Return (X, Y) of the center of cell containing provided text 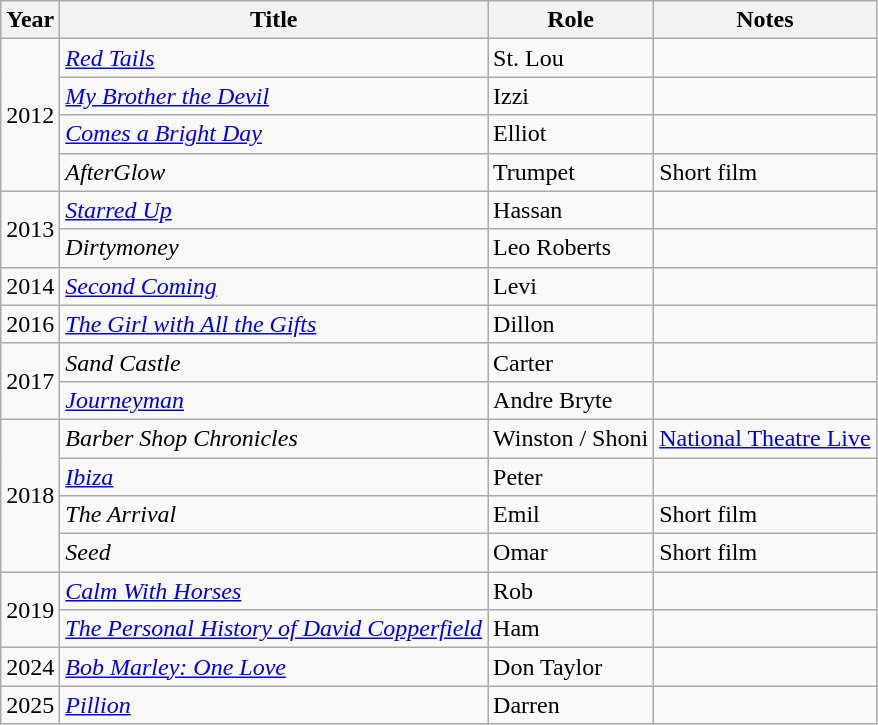
Ham (571, 629)
2024 (30, 667)
Starred Up (274, 210)
Calm With Horses (274, 591)
Leo Roberts (571, 248)
Role (571, 20)
Comes a Bright Day (274, 134)
The Personal History of David Copperfield (274, 629)
AfterGlow (274, 172)
Don Taylor (571, 667)
2016 (30, 324)
Levi (571, 286)
2012 (30, 115)
Darren (571, 705)
Barber Shop Chronicles (274, 438)
Year (30, 20)
Omar (571, 553)
The Girl with All the Gifts (274, 324)
Andre Bryte (571, 400)
2018 (30, 495)
Ibiza (274, 477)
Izzi (571, 96)
2025 (30, 705)
The Arrival (274, 515)
Journeyman (274, 400)
St. Lou (571, 58)
Winston / Shoni (571, 438)
Peter (571, 477)
Bob Marley: One Love (274, 667)
Second Coming (274, 286)
Red Tails (274, 58)
Title (274, 20)
Emil (571, 515)
2013 (30, 229)
Trumpet (571, 172)
Rob (571, 591)
Pillion (274, 705)
Dillon (571, 324)
Seed (274, 553)
National Theatre Live (766, 438)
Dirtymoney (274, 248)
2017 (30, 381)
Hassan (571, 210)
2014 (30, 286)
2019 (30, 610)
Carter (571, 362)
Sand Castle (274, 362)
Notes (766, 20)
Elliot (571, 134)
My Brother the Devil (274, 96)
